Detect which cell encompasses the target text, then output its (X, Y) center coordinate. 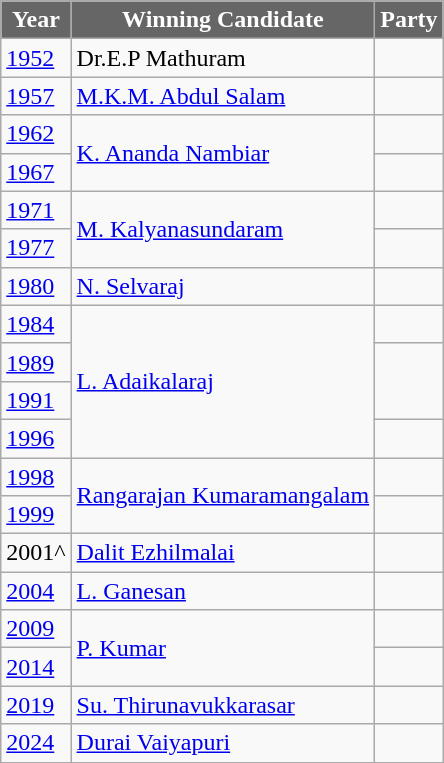
1977 (36, 248)
Durai Vaiyapuri (223, 743)
L. Ganesan (223, 591)
1962 (36, 134)
Dr.E.P Mathuram (223, 58)
2014 (36, 667)
1952 (36, 58)
N. Selvaraj (223, 286)
1991 (36, 400)
Dalit Ezhilmalai (223, 553)
Rangarajan Kumaramangalam (223, 496)
1980 (36, 286)
M. Kalyanasundaram (223, 229)
1996 (36, 438)
2004 (36, 591)
Party (409, 20)
1989 (36, 362)
L. Adaikalaraj (223, 381)
1957 (36, 96)
2019 (36, 705)
Su. Thirunavukkarasar (223, 705)
1999 (36, 515)
2009 (36, 629)
Winning Candidate (223, 20)
2024 (36, 743)
1967 (36, 172)
M.K.M. Abdul Salam (223, 96)
1984 (36, 324)
1998 (36, 477)
1971 (36, 210)
Year (36, 20)
2001^ (36, 553)
K. Ananda Nambiar (223, 153)
P. Kumar (223, 648)
